Scan for the cell matching the given text and deliver its [X, Y] coordinate at center. 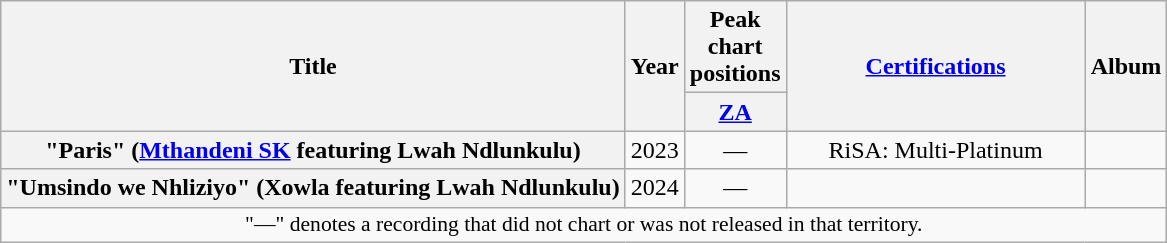
Peak chart positions [735, 47]
"Umsindo we Nhliziyo" (Xowla featuring Lwah Ndlunkulu) [313, 188]
2023 [654, 150]
Title [313, 66]
ZA [735, 112]
2024 [654, 188]
Album [1126, 66]
Certifications [936, 66]
RiSA: Multi-Platinum [936, 150]
"Paris" (Mthandeni SK featuring Lwah Ndlunkulu) [313, 150]
"—" denotes a recording that did not chart or was not released in that territory. [584, 225]
Year [654, 66]
